Output the (x, y) coordinate of the center of the cell containing the given text.  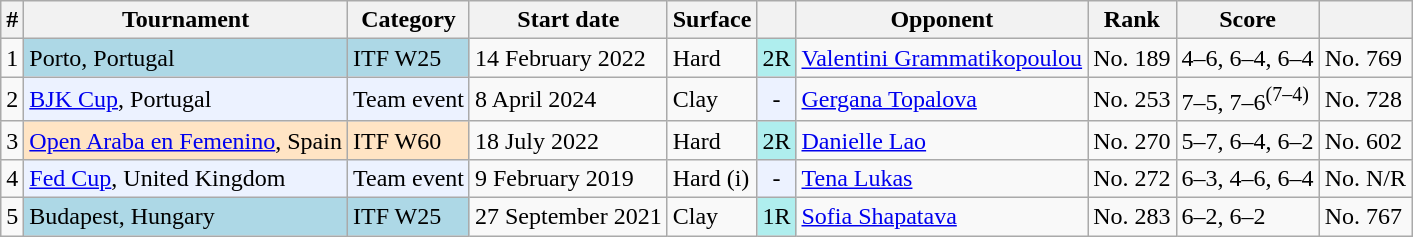
Category (408, 20)
7–5, 7–6(7–4) (1248, 100)
5–7, 6–4, 6–2 (1248, 140)
Tournament (186, 20)
Budapest, Hungary (186, 217)
Surface (712, 20)
4–6, 6–4, 6–4 (1248, 58)
4 (12, 178)
No. N/R (1365, 178)
# (12, 20)
No. 270 (1132, 140)
Hard (i) (712, 178)
No. 253 (1132, 100)
1R (776, 217)
No. 602 (1365, 140)
ITF W60 (408, 140)
No. 769 (1365, 58)
Gergana Topalova (942, 100)
No. 272 (1132, 178)
BJK Cup, Portugal (186, 100)
1 (12, 58)
No. 767 (1365, 217)
3 (12, 140)
Start date (568, 20)
Open Araba en Femenino, Spain (186, 140)
Fed Cup, United Kingdom (186, 178)
14 February 2022 (568, 58)
Sofia Shapatava (942, 217)
Rank (1132, 20)
8 April 2024 (568, 100)
No. 283 (1132, 217)
2 (12, 100)
Tena Lukas (942, 178)
No. 189 (1132, 58)
Porto, Portugal (186, 58)
5 (12, 217)
9 February 2019 (568, 178)
18 July 2022 (568, 140)
Danielle Lao (942, 140)
6–3, 4–6, 6–4 (1248, 178)
6–2, 6–2 (1248, 217)
No. 728 (1365, 100)
Score (1248, 20)
27 September 2021 (568, 217)
Valentini Grammatikopoulou (942, 58)
Opponent (942, 20)
